Detect which cell encompasses the target text, then output its (x, y) center coordinate. 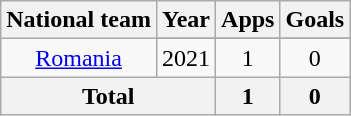
Year (186, 20)
Romania (79, 58)
Apps (248, 20)
Total (108, 96)
National team (79, 20)
Goals (315, 20)
2021 (186, 58)
